Search for the cell housing the specified text and yield its [x, y] center coordinate. 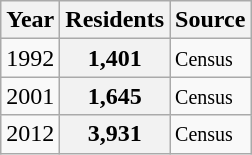
2012 [30, 134]
Residents [115, 20]
Year [30, 20]
1,645 [115, 96]
1,401 [115, 58]
2001 [30, 96]
3,931 [115, 134]
1992 [30, 58]
Source [210, 20]
